Scan for the cell matching the given text and deliver its (x, y) coordinate at center. 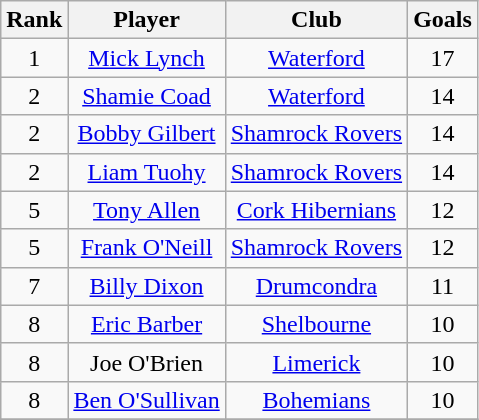
7 (34, 286)
Drumcondra (316, 286)
Shelbourne (316, 324)
Billy Dixon (146, 286)
Bobby Gilbert (146, 134)
Tony Allen (146, 210)
Player (146, 20)
Club (316, 20)
Cork Hibernians (316, 210)
Mick Lynch (146, 58)
17 (443, 58)
Shamie Coad (146, 96)
Joe O'Brien (146, 362)
Frank O'Neill (146, 248)
Eric Barber (146, 324)
Bohemians (316, 400)
Limerick (316, 362)
Ben O'Sullivan (146, 400)
1 (34, 58)
Liam Tuohy (146, 172)
Goals (443, 20)
11 (443, 286)
Rank (34, 20)
